Provide the (X, Y) coordinate of the cell's center where the given text is located.  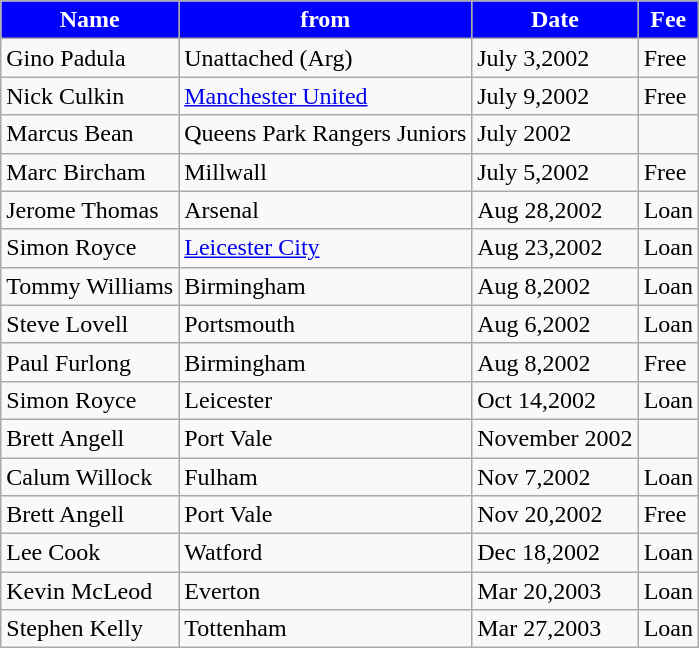
from (326, 20)
July 5,2002 (555, 172)
Leicester City (326, 248)
Tommy Williams (90, 286)
July 3,2002 (555, 58)
Queens Park Rangers Juniors (326, 134)
Name (90, 20)
Arsenal (326, 210)
Fulham (326, 477)
Aug 23,2002 (555, 248)
Jerome Thomas (90, 210)
Gino Padula (90, 58)
Marc Bircham (90, 172)
Mar 27,2003 (555, 629)
Aug 28,2002 (555, 210)
Calum Willock (90, 477)
Millwall (326, 172)
Leicester (326, 400)
Oct 14,2002 (555, 400)
Kevin McLeod (90, 591)
Nov 7,2002 (555, 477)
Unattached (Arg) (326, 58)
Marcus Bean (90, 134)
Stephen Kelly (90, 629)
Fee (668, 20)
Manchester United (326, 96)
Lee Cook (90, 553)
Everton (326, 591)
Steve Lovell (90, 324)
Nick Culkin (90, 96)
Tottenham (326, 629)
Mar 20,2003 (555, 591)
Nov 20,2002 (555, 515)
Paul Furlong (90, 362)
Dec 18,2002 (555, 553)
July 9,2002 (555, 96)
November 2002 (555, 438)
Aug 6,2002 (555, 324)
Date (555, 20)
Portsmouth (326, 324)
Watford (326, 553)
July 2002 (555, 134)
